Locate the cell with the specified text and output its [X, Y] center coordinate. 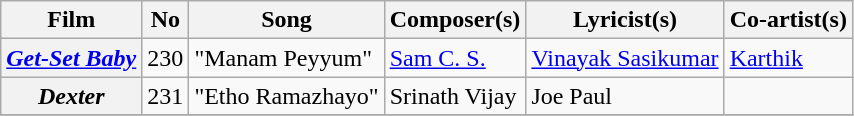
231 [166, 96]
Song [286, 20]
Co-artist(s) [788, 20]
Srinath Vijay [455, 96]
Film [72, 20]
"Etho Ramazhayo" [286, 96]
Vinayak Sasikumar [625, 58]
Joe Paul [625, 96]
230 [166, 58]
Dexter [72, 96]
No [166, 20]
Lyricist(s) [625, 20]
Get-Set Baby [72, 58]
Composer(s) [455, 20]
Sam C. S. [455, 58]
Karthik [788, 58]
"Manam Peyyum" [286, 58]
